From the cell containing the given text, extract its center point as (x, y) coordinate. 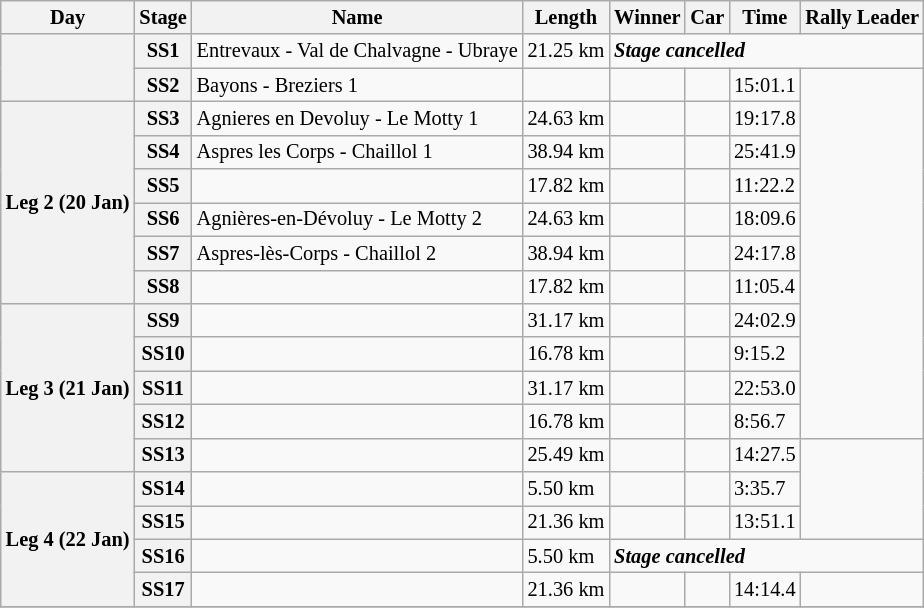
24:02.9 (764, 320)
11:22.2 (764, 186)
Leg 4 (22 Jan) (68, 540)
SS5 (162, 186)
SS3 (162, 118)
SS6 (162, 219)
11:05.4 (764, 287)
SS10 (162, 354)
Day (68, 17)
25:41.9 (764, 152)
9:15.2 (764, 354)
Leg 3 (21 Jan) (68, 387)
Bayons - Breziers 1 (358, 85)
Aspres-lès-Corps - Chaillol 2 (358, 253)
Entrevaux - Val de Chalvagne - Ubraye (358, 51)
SS1 (162, 51)
25.49 km (566, 455)
SS9 (162, 320)
22:53.0 (764, 388)
SS2 (162, 85)
SS4 (162, 152)
13:51.1 (764, 522)
Time (764, 17)
19:17.8 (764, 118)
Agnieres en Devoluy - Le Motty 1 (358, 118)
21.25 km (566, 51)
Length (566, 17)
Leg 2 (20 Jan) (68, 202)
SS14 (162, 489)
SS12 (162, 421)
SS13 (162, 455)
Name (358, 17)
3:35.7 (764, 489)
15:01.1 (764, 85)
14:27.5 (764, 455)
18:09.6 (764, 219)
Winner (647, 17)
SS16 (162, 556)
SS7 (162, 253)
SS15 (162, 522)
8:56.7 (764, 421)
Aspres les Corps - Chaillol 1 (358, 152)
Rally Leader (862, 17)
SS8 (162, 287)
SS17 (162, 589)
Car (707, 17)
Agnières-en-Dévoluy - Le Motty 2 (358, 219)
24:17.8 (764, 253)
Stage (162, 17)
SS11 (162, 388)
14:14.4 (764, 589)
